Find where the given text appears and provide that cell's center as [x, y] coordinate. 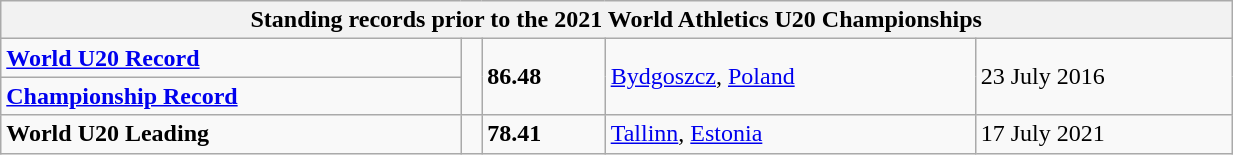
Standing records prior to the 2021 World Athletics U20 Championships [616, 20]
World U20 Leading [231, 134]
Championship Record [231, 96]
Bydgoszcz, Poland [790, 77]
78.41 [544, 134]
Tallinn, Estonia [790, 134]
23 July 2016 [1103, 77]
World U20 Record [231, 58]
17 July 2021 [1103, 134]
86.48 [544, 77]
